For the text-containing cell, return its midpoint in (X, Y) coordinate format. 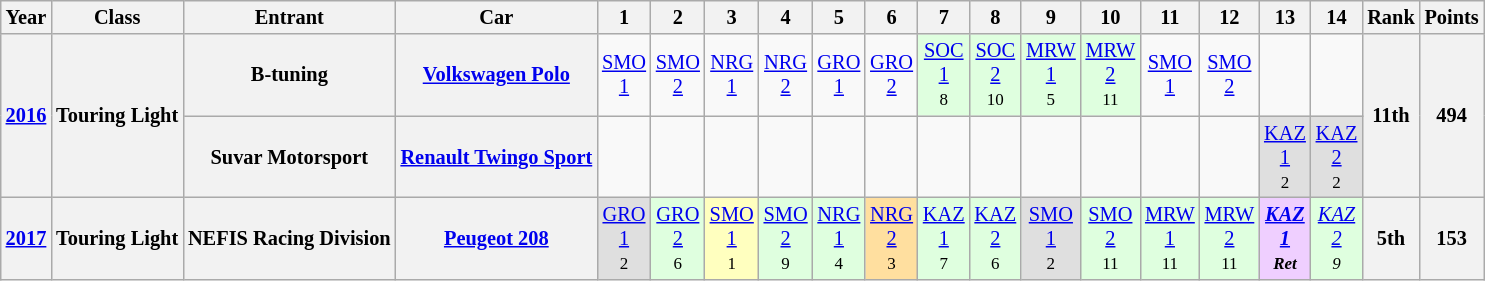
Class (117, 17)
6 (892, 17)
Rank (1390, 17)
GRO2 (892, 75)
2016 (26, 116)
GRO12 (624, 238)
11th (1390, 116)
SMO29 (786, 238)
11 (1170, 17)
GRO1 (840, 75)
B-tuning (289, 75)
153 (1452, 238)
Entrant (289, 17)
KAZ29 (1337, 238)
14 (1337, 17)
NRG1 (732, 75)
SMO211 (1111, 238)
Renault Twingo Sport (497, 157)
MRW111 (1170, 238)
3 (732, 17)
GRO26 (678, 238)
Car (497, 17)
KAZ22 (1337, 157)
5th (1390, 238)
NRG2 (786, 75)
Peugeot 208 (497, 238)
SMO11 (732, 238)
NRG23 (892, 238)
SMO12 (1051, 238)
SOC210 (996, 75)
494 (1452, 116)
8 (996, 17)
KAZ26 (996, 238)
9 (1051, 17)
13 (1285, 17)
MRW15 (1051, 75)
NRG14 (840, 238)
1 (624, 17)
Points (1452, 17)
Volkswagen Polo (497, 75)
10 (1111, 17)
KAZ17 (944, 238)
KAZ1Ret (1285, 238)
5 (840, 17)
7 (944, 17)
2017 (26, 238)
KAZ12 (1285, 157)
12 (1230, 17)
Year (26, 17)
2 (678, 17)
NEFIS Racing Division (289, 238)
SOC18 (944, 75)
4 (786, 17)
Suvar Motorsport (289, 157)
